Scan for the cell matching the given text and deliver its (x, y) coordinate at center. 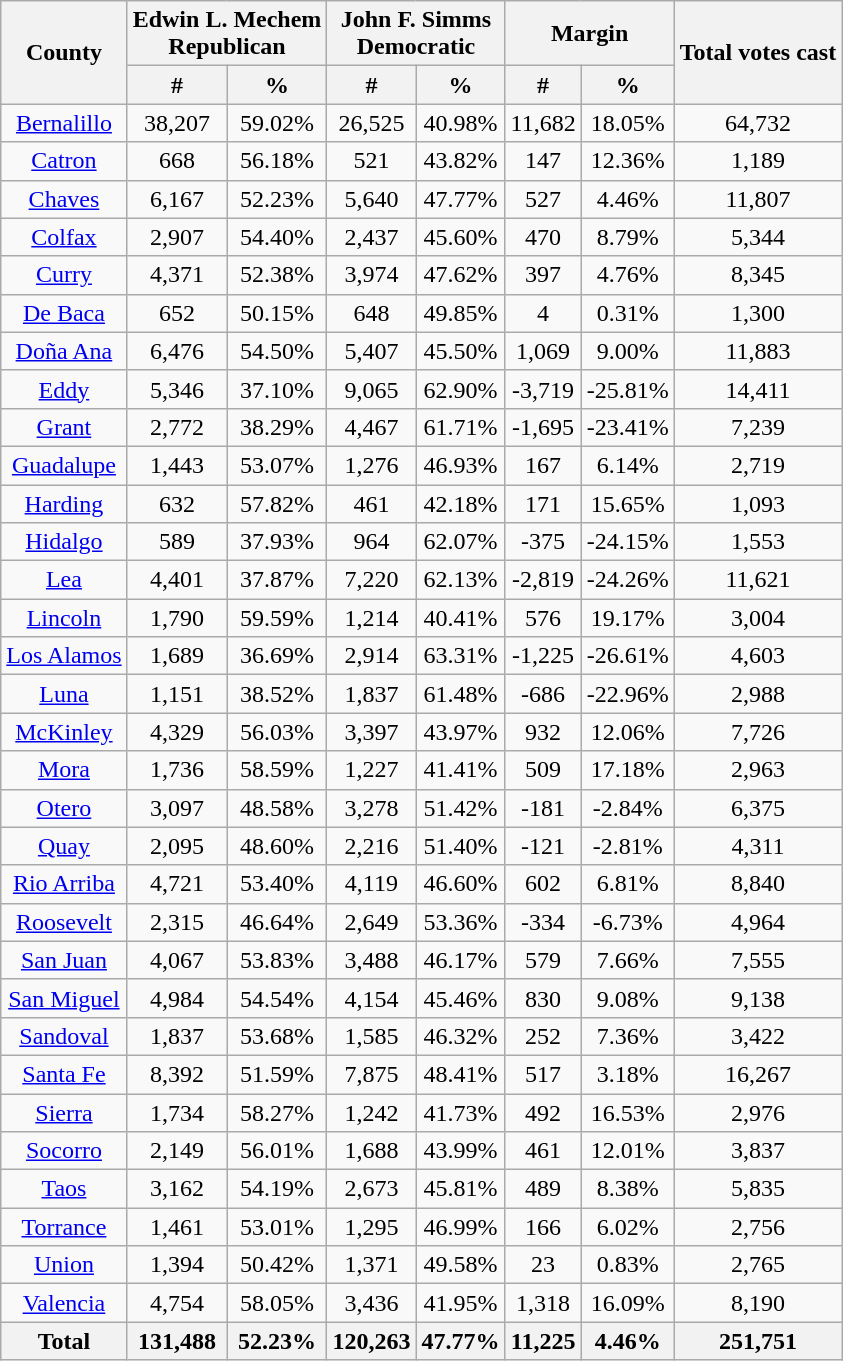
2,719 (758, 465)
1,553 (758, 542)
-24.26% (628, 580)
Roosevelt (64, 922)
509 (543, 770)
County (64, 52)
-22.96% (628, 694)
1,443 (177, 465)
-181 (543, 808)
517 (543, 1074)
61.71% (460, 427)
6,167 (177, 199)
Total votes cast (758, 52)
53.36% (460, 922)
San Miguel (64, 998)
2,765 (758, 1265)
46.32% (460, 1036)
Los Alamos (64, 656)
11,883 (758, 351)
45.46% (460, 998)
4,984 (177, 998)
Chaves (64, 199)
-6.73% (628, 922)
John F. SimmsDemocratic (416, 34)
1,214 (372, 618)
59.59% (277, 618)
1,189 (758, 161)
62.07% (460, 542)
-2,819 (543, 580)
49.85% (460, 313)
Doña Ana (64, 351)
5,835 (758, 1189)
Mora (64, 770)
964 (372, 542)
46.64% (277, 922)
-3,719 (543, 389)
7,726 (758, 732)
-2.81% (628, 846)
Torrance (64, 1227)
470 (543, 237)
4,371 (177, 275)
2,756 (758, 1227)
Colfax (64, 237)
131,488 (177, 1341)
41.95% (460, 1303)
251,751 (758, 1341)
11,682 (543, 123)
38.52% (277, 694)
11,225 (543, 1341)
15.65% (628, 503)
62.13% (460, 580)
6.02% (628, 1227)
1,069 (543, 351)
Harding (64, 503)
7,239 (758, 427)
4,964 (758, 922)
46.17% (460, 960)
45.81% (460, 1189)
2,673 (372, 1189)
Socorro (64, 1151)
Otero (64, 808)
4,401 (177, 580)
1,295 (372, 1227)
7,875 (372, 1074)
632 (177, 503)
46.60% (460, 884)
Grant (64, 427)
7,555 (758, 960)
4,467 (372, 427)
Guadalupe (64, 465)
652 (177, 313)
-23.41% (628, 427)
Lincoln (64, 618)
-375 (543, 542)
5,346 (177, 389)
0.31% (628, 313)
7,220 (372, 580)
2,988 (758, 694)
51.40% (460, 846)
830 (543, 998)
3,837 (758, 1151)
-1,225 (543, 656)
Curry (64, 275)
579 (543, 960)
43.99% (460, 1151)
1,394 (177, 1265)
11,807 (758, 199)
1,585 (372, 1036)
3,097 (177, 808)
602 (543, 884)
McKinley (64, 732)
11,621 (758, 580)
Edwin L. MechemRepublican (227, 34)
Eddy (64, 389)
41.73% (460, 1113)
4,119 (372, 884)
1,790 (177, 618)
4,154 (372, 998)
58.27% (277, 1113)
-334 (543, 922)
64,732 (758, 123)
46.93% (460, 465)
171 (543, 503)
Taos (64, 1189)
648 (372, 313)
-686 (543, 694)
3,436 (372, 1303)
8,190 (758, 1303)
-2.84% (628, 808)
47.62% (460, 275)
38.29% (277, 427)
54.40% (277, 237)
16.09% (628, 1303)
5,344 (758, 237)
9.08% (628, 998)
9.00% (628, 351)
4,067 (177, 960)
41.41% (460, 770)
53.68% (277, 1036)
12.06% (628, 732)
147 (543, 161)
54.54% (277, 998)
1,688 (372, 1151)
16.53% (628, 1113)
56.01% (277, 1151)
4,311 (758, 846)
9,138 (758, 998)
51.42% (460, 808)
4,329 (177, 732)
8.38% (628, 1189)
1,736 (177, 770)
2,149 (177, 1151)
46.99% (460, 1227)
4,754 (177, 1303)
56.18% (277, 161)
3,488 (372, 960)
2,976 (758, 1113)
Total (64, 1341)
1,300 (758, 313)
26,525 (372, 123)
6,476 (177, 351)
7.66% (628, 960)
40.41% (460, 618)
8,392 (177, 1074)
166 (543, 1227)
54.50% (277, 351)
43.82% (460, 161)
3,278 (372, 808)
Sierra (64, 1113)
37.10% (277, 389)
De Baca (64, 313)
48.58% (277, 808)
-1,695 (543, 427)
4.76% (628, 275)
Rio Arriba (64, 884)
3,162 (177, 1189)
23 (543, 1265)
53.40% (277, 884)
2,437 (372, 237)
1,734 (177, 1113)
3,397 (372, 732)
45.50% (460, 351)
1,689 (177, 656)
4,721 (177, 884)
56.03% (277, 732)
1,227 (372, 770)
8.79% (628, 237)
53.83% (277, 960)
-24.15% (628, 542)
50.15% (277, 313)
668 (177, 161)
Catron (64, 161)
492 (543, 1113)
5,640 (372, 199)
40.98% (460, 123)
0.83% (628, 1265)
3.18% (628, 1074)
4,603 (758, 656)
589 (177, 542)
45.60% (460, 237)
-26.61% (628, 656)
53.01% (277, 1227)
1,276 (372, 465)
43.97% (460, 732)
San Juan (64, 960)
Hidalgo (64, 542)
61.48% (460, 694)
51.59% (277, 1074)
8,840 (758, 884)
37.87% (277, 580)
397 (543, 275)
18.05% (628, 123)
1,242 (372, 1113)
50.42% (277, 1265)
53.07% (277, 465)
932 (543, 732)
Bernalillo (64, 123)
12.01% (628, 1151)
120,263 (372, 1341)
576 (543, 618)
2,772 (177, 427)
6,375 (758, 808)
1,371 (372, 1265)
49.58% (460, 1265)
9,065 (372, 389)
-25.81% (628, 389)
63.31% (460, 656)
Margin (590, 34)
5,407 (372, 351)
37.93% (277, 542)
58.59% (277, 770)
62.90% (460, 389)
Sandoval (64, 1036)
2,649 (372, 922)
8,345 (758, 275)
489 (543, 1189)
19.17% (628, 618)
48.60% (277, 846)
2,095 (177, 846)
16,267 (758, 1074)
59.02% (277, 123)
6.14% (628, 465)
17.18% (628, 770)
3,974 (372, 275)
1,318 (543, 1303)
36.69% (277, 656)
6.81% (628, 884)
2,963 (758, 770)
3,422 (758, 1036)
48.41% (460, 1074)
2,914 (372, 656)
2,907 (177, 237)
14,411 (758, 389)
42.18% (460, 503)
54.19% (277, 1189)
7.36% (628, 1036)
252 (543, 1036)
57.82% (277, 503)
Santa Fe (64, 1074)
1,461 (177, 1227)
1,093 (758, 503)
38,207 (177, 123)
3,004 (758, 618)
Lea (64, 580)
-121 (543, 846)
12.36% (628, 161)
Valencia (64, 1303)
1,151 (177, 694)
2,216 (372, 846)
Quay (64, 846)
Union (64, 1265)
521 (372, 161)
58.05% (277, 1303)
527 (543, 199)
4 (543, 313)
167 (543, 465)
Luna (64, 694)
2,315 (177, 922)
52.38% (277, 275)
